Find where the given text appears and provide that cell's center as [x, y] coordinate. 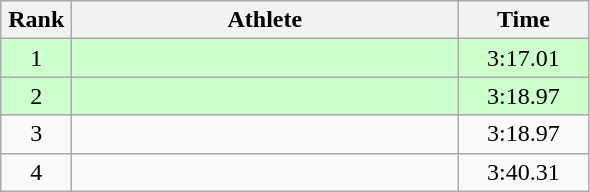
4 [36, 172]
2 [36, 96]
Time [524, 20]
3:40.31 [524, 172]
1 [36, 58]
Athlete [265, 20]
3:17.01 [524, 58]
3 [36, 134]
Rank [36, 20]
